For the text-containing cell, return its midpoint in (x, y) coordinate format. 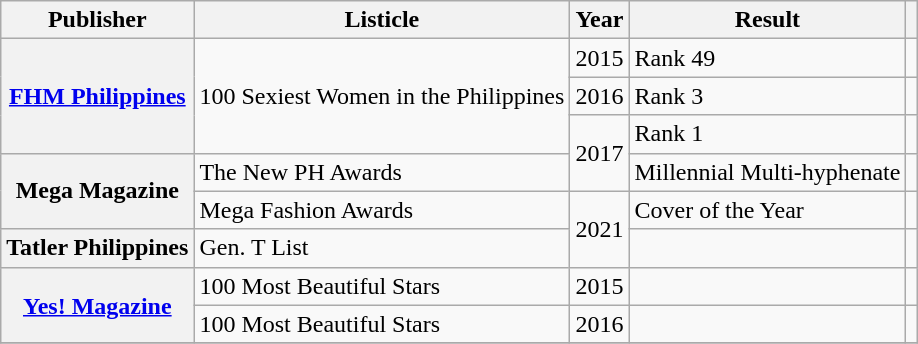
Yes! Magazine (98, 305)
Rank 49 (768, 58)
Gen. T List (382, 248)
2021 (600, 229)
Publisher (98, 20)
Rank 1 (768, 134)
Listicle (382, 20)
The New PH Awards (382, 172)
Millennial Multi-hyphenate (768, 172)
Rank 3 (768, 96)
Mega Magazine (98, 191)
100 Sexiest Women in the Philippines (382, 96)
Mega Fashion Awards (382, 210)
Tatler Philippines (98, 248)
Year (600, 20)
Cover of the Year (768, 210)
2017 (600, 153)
Result (768, 20)
FHM Philippines (98, 96)
